Return (X, Y) of the center of cell containing provided text 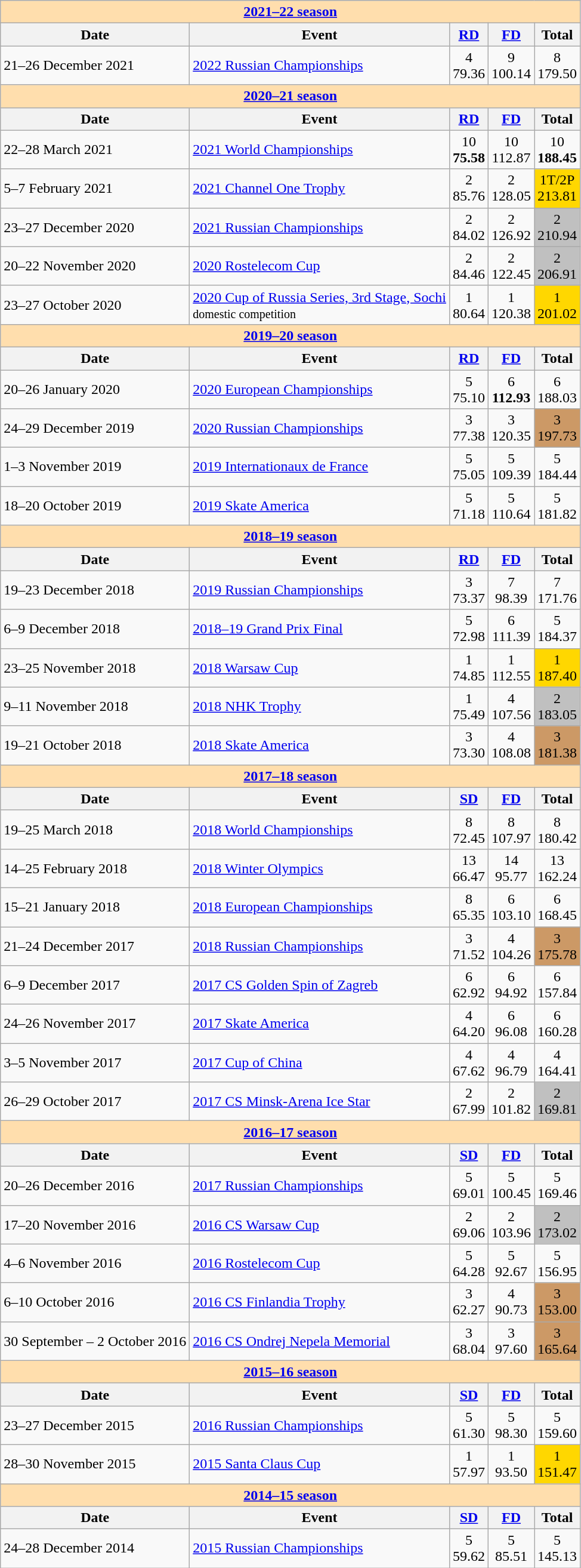
19–25 March 2018 (95, 830)
2015 Russian Championships (320, 1548)
2020 Rostelecom Cup (320, 266)
2019 Skate America (320, 506)
2018–19 Grand Prix Final (320, 629)
9 100.14 (512, 66)
4 90.73 (512, 1302)
3 97.60 (512, 1341)
1 75.49 (469, 707)
1 80.64 (469, 304)
3–5 November 2017 (95, 1062)
6 112.93 (512, 389)
4 104.26 (512, 945)
2016 CS Finlandia Trophy (320, 1302)
2018 European Championships (320, 907)
4 67.62 (469, 1062)
2 69.06 (469, 1225)
13 66.47 (469, 868)
6 62.92 (469, 985)
5–7 February 2021 (95, 189)
3 68.04 (469, 1341)
7 98.39 (512, 590)
1 93.50 (512, 1464)
3 181.38 (557, 745)
2 169.81 (557, 1102)
2016 Rostelecom Cup (320, 1263)
6 96.08 (512, 1024)
5 59.62 (469, 1548)
1–3 November 2019 (95, 467)
5 184.37 (557, 629)
3 120.35 (512, 429)
20–22 November 2020 (95, 266)
2020 Russian Championships (320, 429)
2017 Skate America (320, 1024)
5 61.30 (469, 1425)
1 74.85 (469, 667)
6–9 December 2017 (95, 985)
4 64.20 (469, 1024)
3 71.52 (469, 945)
8 107.97 (512, 830)
2016 CS Ondrej Nepela Memorial (320, 1341)
2016 Russian Championships (320, 1425)
20–26 January 2020 (95, 389)
4 164.41 (557, 1062)
6 94.92 (512, 985)
5 109.39 (512, 467)
19–21 October 2018 (95, 745)
15–21 January 2018 (95, 907)
4 79.36 (469, 66)
1 57.97 (469, 1464)
2 122.45 (512, 266)
24–29 December 2019 (95, 429)
2 84.02 (469, 227)
5 92.67 (512, 1263)
2018–19 season (290, 537)
2021 Channel One Trophy (320, 189)
2018 World Championships (320, 830)
9–11 November 2018 (95, 707)
4 107.56 (512, 707)
5 181.82 (557, 506)
1 201.02 (557, 304)
2018 Warsaw Cup (320, 667)
5 75.10 (469, 389)
2015 Santa Claus Cup (320, 1464)
1 151.47 (557, 1464)
2018 Russian Championships (320, 945)
22–28 March 2021 (95, 149)
5 100.45 (512, 1185)
23–25 November 2018 (95, 667)
5 75.05 (469, 467)
5 64.28 (469, 1263)
14 95.77 (512, 868)
2 85.76 (469, 189)
1 120.38 (512, 304)
2018 Skate America (320, 745)
2 67.99 (469, 1102)
5 85.51 (512, 1548)
5 71.18 (469, 506)
4 108.08 (512, 745)
2014–15 season (290, 1495)
2021 World Championships (320, 149)
2019 Internationaux de France (320, 467)
5 156.95 (557, 1263)
3 62.27 (469, 1302)
5 72.98 (469, 629)
28–30 November 2015 (95, 1464)
2016–17 season (290, 1132)
1 187.40 (557, 667)
18–20 October 2019 (95, 506)
5 98.30 (512, 1425)
20–26 December 2016 (95, 1185)
5 69.01 (469, 1185)
6 103.10 (512, 907)
2021–22 season (290, 12)
23–27 October 2020 (95, 304)
2017–18 season (290, 776)
8 179.50 (557, 66)
2 183.05 (557, 707)
4–6 November 2016 (95, 1263)
14–25 February 2018 (95, 868)
2017 Russian Championships (320, 1185)
8 65.35 (469, 907)
10 188.45 (557, 149)
2017 Cup of China (320, 1062)
6–10 October 2016 (95, 1302)
8 180.42 (557, 830)
2020 European Championships (320, 389)
2019–20 season (290, 335)
3 165.64 (557, 1341)
5 169.46 (557, 1185)
8 72.45 (469, 830)
3 77.38 (469, 429)
2018 Winter Olympics (320, 868)
30 September – 2 October 2016 (95, 1341)
5 184.44 (557, 467)
21–26 December 2021 (95, 66)
24–26 November 2017 (95, 1024)
3 197.73 (557, 429)
1T/2P 213.81 (557, 189)
17–20 November 2016 (95, 1225)
5 145.13 (557, 1548)
2 103.96 (512, 1225)
4 96.79 (512, 1062)
2 126.92 (512, 227)
2015–16 season (290, 1372)
2020–21 season (290, 96)
13 162.24 (557, 868)
5 110.64 (512, 506)
6–9 December 2018 (95, 629)
19–23 December 2018 (95, 590)
21–24 December 2017 (95, 945)
2 206.91 (557, 266)
6 111.39 (512, 629)
2019 Russian Championships (320, 590)
3 153.00 (557, 1302)
3 73.37 (469, 590)
6 168.45 (557, 907)
6 157.84 (557, 985)
10 112.87 (512, 149)
2021 Russian Championships (320, 227)
5 159.60 (557, 1425)
2 84.46 (469, 266)
3 73.30 (469, 745)
2017 CS Golden Spin of Zagreb (320, 985)
23–27 December 2020 (95, 227)
23–27 December 2015 (95, 1425)
2 101.82 (512, 1102)
2020 Cup of Russia Series, 3rd Stage, Sochi domestic competition (320, 304)
1 112.55 (512, 667)
2018 NHK Trophy (320, 707)
7 171.76 (557, 590)
2017 CS Minsk-Arena Ice Star (320, 1102)
10 75.58 (469, 149)
2 210.94 (557, 227)
26–29 October 2017 (95, 1102)
2 128.05 (512, 189)
2016 CS Warsaw Cup (320, 1225)
24–28 December 2014 (95, 1548)
3 175.78 (557, 945)
2 173.02 (557, 1225)
6 160.28 (557, 1024)
6 188.03 (557, 389)
2022 Russian Championships (320, 66)
